Capture the cell that displays the provided text and extract its [x, y] central coordinate. 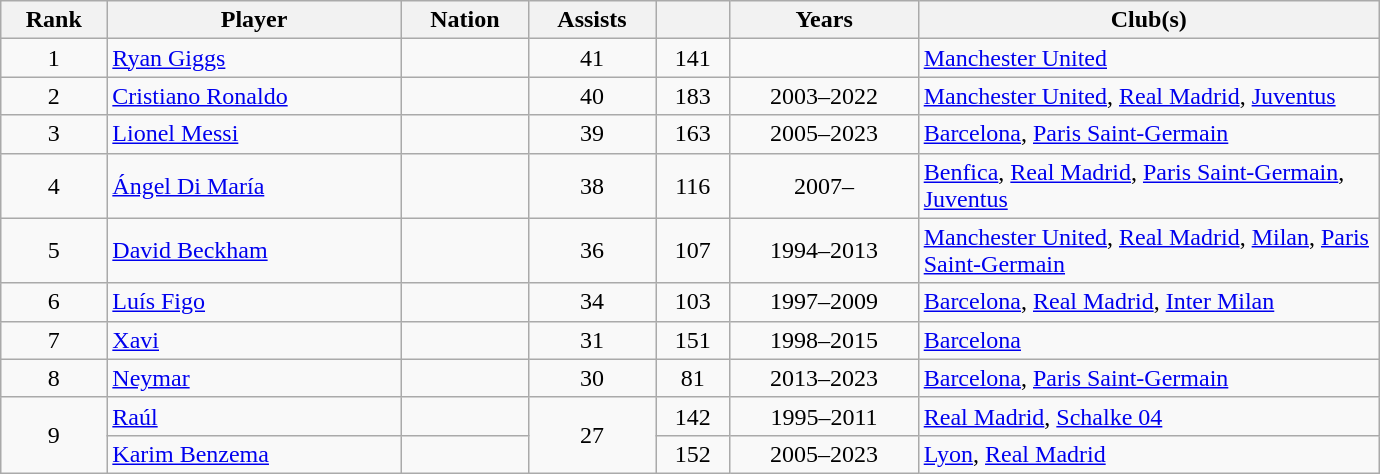
David Beckham [254, 250]
9 [54, 435]
Rank [54, 20]
Assists [592, 20]
41 [592, 58]
40 [592, 96]
2003–2022 [824, 96]
30 [592, 378]
2 [54, 96]
Manchester United, Real Madrid, Milan, Paris Saint-Germain [1148, 250]
7 [54, 340]
Barcelona [1148, 340]
8 [54, 378]
Neymar [254, 378]
39 [592, 134]
Nation [464, 20]
183 [693, 96]
5 [54, 250]
Luís Figo [254, 302]
Cristiano Ronaldo [254, 96]
38 [592, 186]
6 [54, 302]
31 [592, 340]
Xavi [254, 340]
Karim Benzema [254, 454]
Club(s) [1148, 20]
Player [254, 20]
2007– [824, 186]
1 [54, 58]
142 [693, 416]
2013–2023 [824, 378]
107 [693, 250]
Manchester United [1148, 58]
Years [824, 20]
81 [693, 378]
Manchester United, Real Madrid, Juventus [1148, 96]
163 [693, 134]
141 [693, 58]
Lyon, Real Madrid [1148, 454]
1994–2013 [824, 250]
151 [693, 340]
34 [592, 302]
1998–2015 [824, 340]
3 [54, 134]
Lionel Messi [254, 134]
4 [54, 186]
Barcelona, Real Madrid, Inter Milan [1148, 302]
116 [693, 186]
Ángel Di María [254, 186]
1997–2009 [824, 302]
Real Madrid, Schalke 04 [1148, 416]
103 [693, 302]
Raúl [254, 416]
36 [592, 250]
27 [592, 435]
Ryan Giggs [254, 58]
Benfica, Real Madrid, Paris Saint-Germain, Juventus [1148, 186]
152 [693, 454]
1995–2011 [824, 416]
